Pinpoint the cell where the given text exists, returning its [x, y] midpoint coordinate. 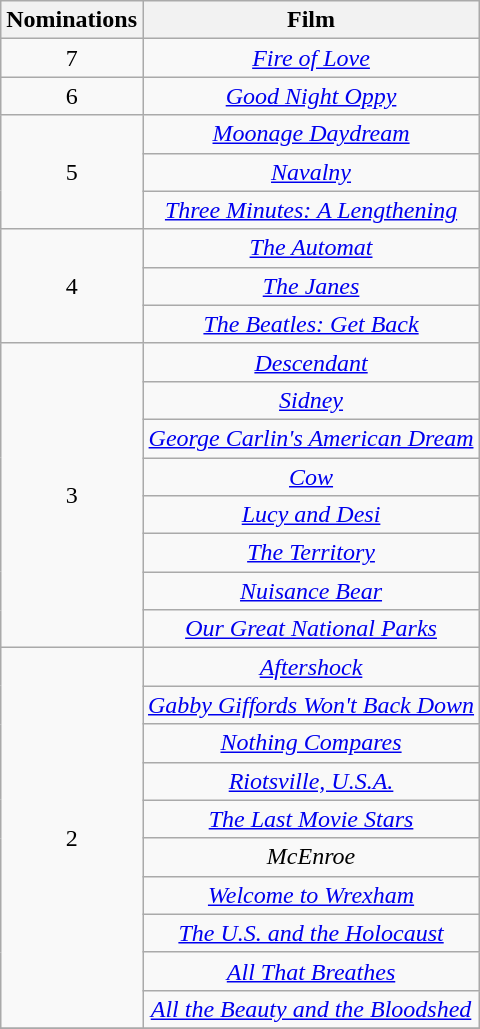
4 [72, 286]
All That Breathes [310, 971]
3 [72, 495]
The Last Movie Stars [310, 819]
The Automat [310, 248]
George Carlin's American Dream [310, 438]
Nuisance Bear [310, 591]
McEnroe [310, 857]
6 [72, 96]
7 [72, 58]
Riotsville, U.S.A. [310, 781]
The Beatles: Get Back [310, 324]
The Territory [310, 553]
Good Night Oppy [310, 96]
Our Great National Parks [310, 629]
Moonage Daydream [310, 134]
Three Minutes: A Lengthening [310, 210]
Sidney [310, 400]
Gabby Giffords Won't Back Down [310, 705]
Cow [310, 477]
Film [310, 20]
Fire of Love [310, 58]
Nothing Compares [310, 743]
The U.S. and the Holocaust [310, 933]
Descendant [310, 362]
The Janes [310, 286]
Navalny [310, 172]
5 [72, 172]
Aftershock [310, 667]
2 [72, 838]
All the Beauty and the Bloodshed [310, 1009]
Lucy and Desi [310, 515]
Welcome to Wrexham [310, 895]
Nominations [72, 20]
